Output the (X, Y) coordinate of the center of the cell containing the given text.  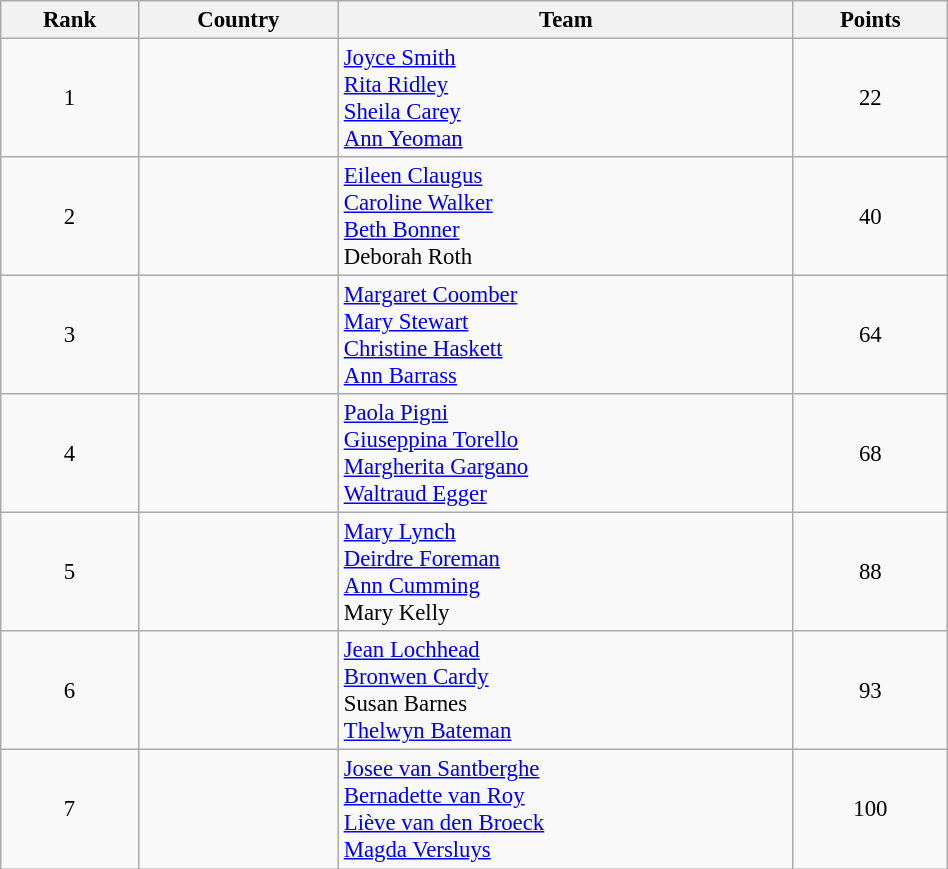
Jean LochheadBronwen CardySusan BarnesThelwyn Bateman (566, 692)
Paola PigniGiuseppina TorelloMargherita GarganoWaltraud Egger (566, 454)
Mary LynchDeirdre ForemanAnn CummingMary Kelly (566, 572)
3 (70, 336)
Eileen ClaugusCaroline WalkerBeth BonnerDeborah Roth (566, 216)
2 (70, 216)
Team (566, 20)
64 (870, 336)
Josee van SantbergheBernadette van RoyLiève van den BroeckMagda Versluys (566, 810)
1 (70, 98)
88 (870, 572)
22 (870, 98)
68 (870, 454)
Country (238, 20)
5 (70, 572)
Margaret CoomberMary StewartChristine HaskettAnn Barrass (566, 336)
7 (70, 810)
4 (70, 454)
Rank (70, 20)
40 (870, 216)
100 (870, 810)
6 (70, 692)
Joyce SmithRita RidleySheila CareyAnn Yeoman (566, 98)
Points (870, 20)
93 (870, 692)
